Extract the (X, Y) coordinate from the center of the cell holding the provided text.  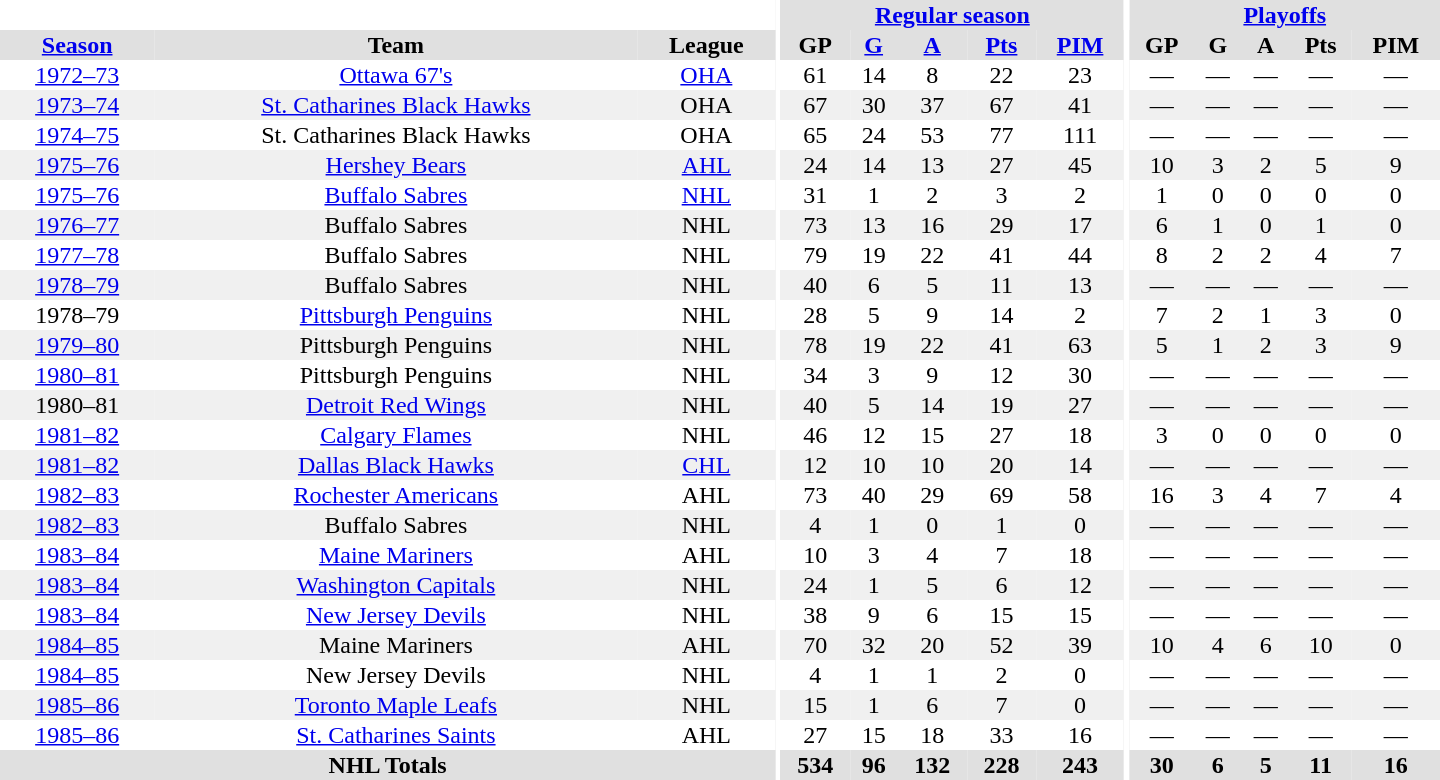
37 (932, 105)
96 (874, 765)
61 (816, 75)
63 (1080, 345)
58 (1080, 495)
77 (1002, 135)
Dallas Black Hawks (396, 465)
CHL (706, 465)
1973–74 (77, 105)
33 (1002, 735)
Season (77, 45)
Regular season (953, 15)
Ottawa 67's (396, 75)
Calgary Flames (396, 435)
1979–80 (77, 345)
1977–78 (77, 255)
28 (816, 315)
46 (816, 435)
53 (932, 135)
243 (1080, 765)
79 (816, 255)
NHL Totals (388, 765)
69 (1002, 495)
65 (816, 135)
1974–75 (77, 135)
38 (816, 615)
70 (816, 645)
Playoffs (1284, 15)
Rochester Americans (396, 495)
52 (1002, 645)
Washington Capitals (396, 585)
39 (1080, 645)
132 (932, 765)
111 (1080, 135)
23 (1080, 75)
1972–73 (77, 75)
17 (1080, 225)
534 (816, 765)
32 (874, 645)
1976–77 (77, 225)
Toronto Maple Leafs (396, 705)
League (706, 45)
Team (396, 45)
Detroit Red Wings (396, 405)
Hershey Bears (396, 165)
228 (1002, 765)
44 (1080, 255)
78 (816, 345)
34 (816, 375)
St. Catharines Saints (396, 735)
31 (816, 195)
45 (1080, 165)
